Detect which cell encompasses the target text, then output its [x, y] center coordinate. 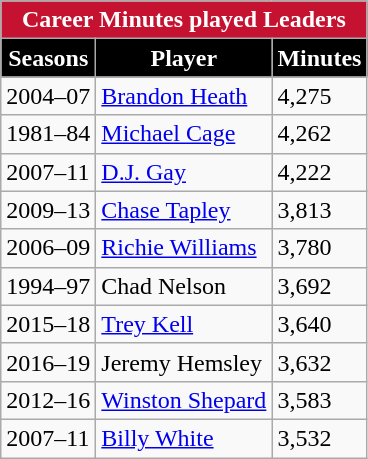
Winston Shepard [184, 400]
3,813 [320, 210]
Richie Williams [184, 248]
Billy White [184, 438]
3,532 [320, 438]
Seasons [48, 58]
3,640 [320, 324]
4,262 [320, 134]
Chase Tapley [184, 210]
2009–13 [48, 210]
4,275 [320, 96]
D.J. Gay [184, 172]
3,632 [320, 362]
Career Minutes played Leaders [184, 20]
Player [184, 58]
Michael Cage [184, 134]
Brandon Heath [184, 96]
Chad Nelson [184, 286]
4,222 [320, 172]
3,692 [320, 286]
1981–84 [48, 134]
Minutes [320, 58]
2004–07 [48, 96]
2006–09 [48, 248]
2016–19 [48, 362]
3,780 [320, 248]
Trey Kell [184, 324]
2015–18 [48, 324]
3,583 [320, 400]
Jeremy Hemsley [184, 362]
2012–16 [48, 400]
1994–97 [48, 286]
